For the text-containing cell, return its midpoint in (X, Y) coordinate format. 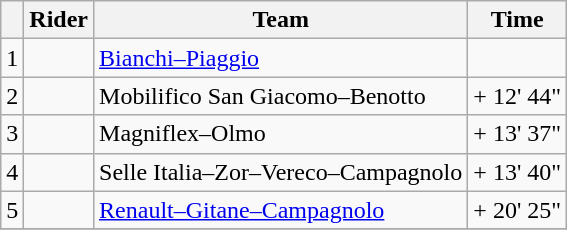
Rider (59, 20)
Mobilifico San Giacomo–Benotto (281, 96)
Renault–Gitane–Campagnolo (281, 210)
Team (281, 20)
+ 13' 40" (518, 172)
1 (12, 58)
2 (12, 96)
4 (12, 172)
5 (12, 210)
Selle Italia–Zor–Vereco–Campagnolo (281, 172)
+ 12' 44" (518, 96)
+ 20' 25" (518, 210)
+ 13' 37" (518, 134)
Bianchi–Piaggio (281, 58)
Magniflex–Olmo (281, 134)
3 (12, 134)
Time (518, 20)
